Scan for the cell matching the given text and deliver its [x, y] coordinate at center. 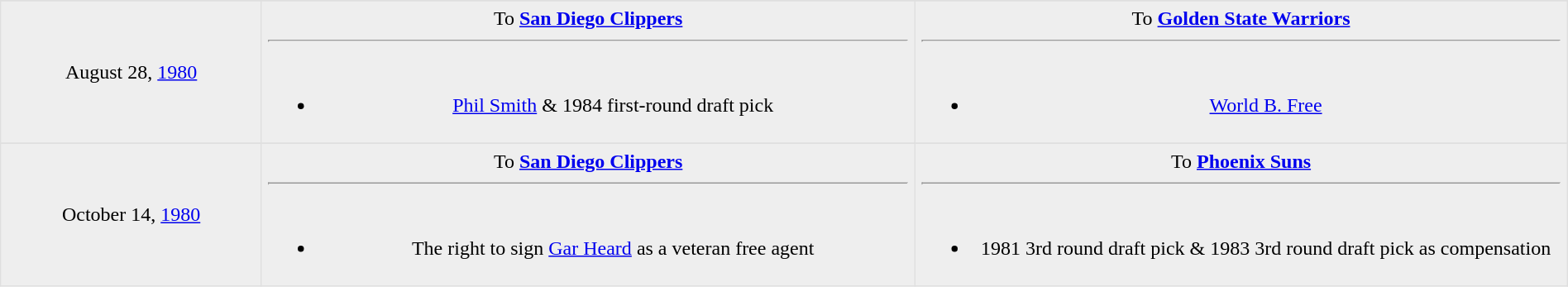
October 14, 1980 [131, 214]
August 28, 1980 [131, 72]
To San Diego ClippersThe right to sign Gar Heard as a veteran free agent [587, 214]
To San Diego ClippersPhil Smith & 1984 first-round draft pick [587, 72]
To Golden State WarriorsWorld B. Free [1241, 72]
To Phoenix Suns1981 3rd round draft pick & 1983 3rd round draft pick as compensation [1241, 214]
